Search for the cell housing the specified text and yield its [X, Y] center coordinate. 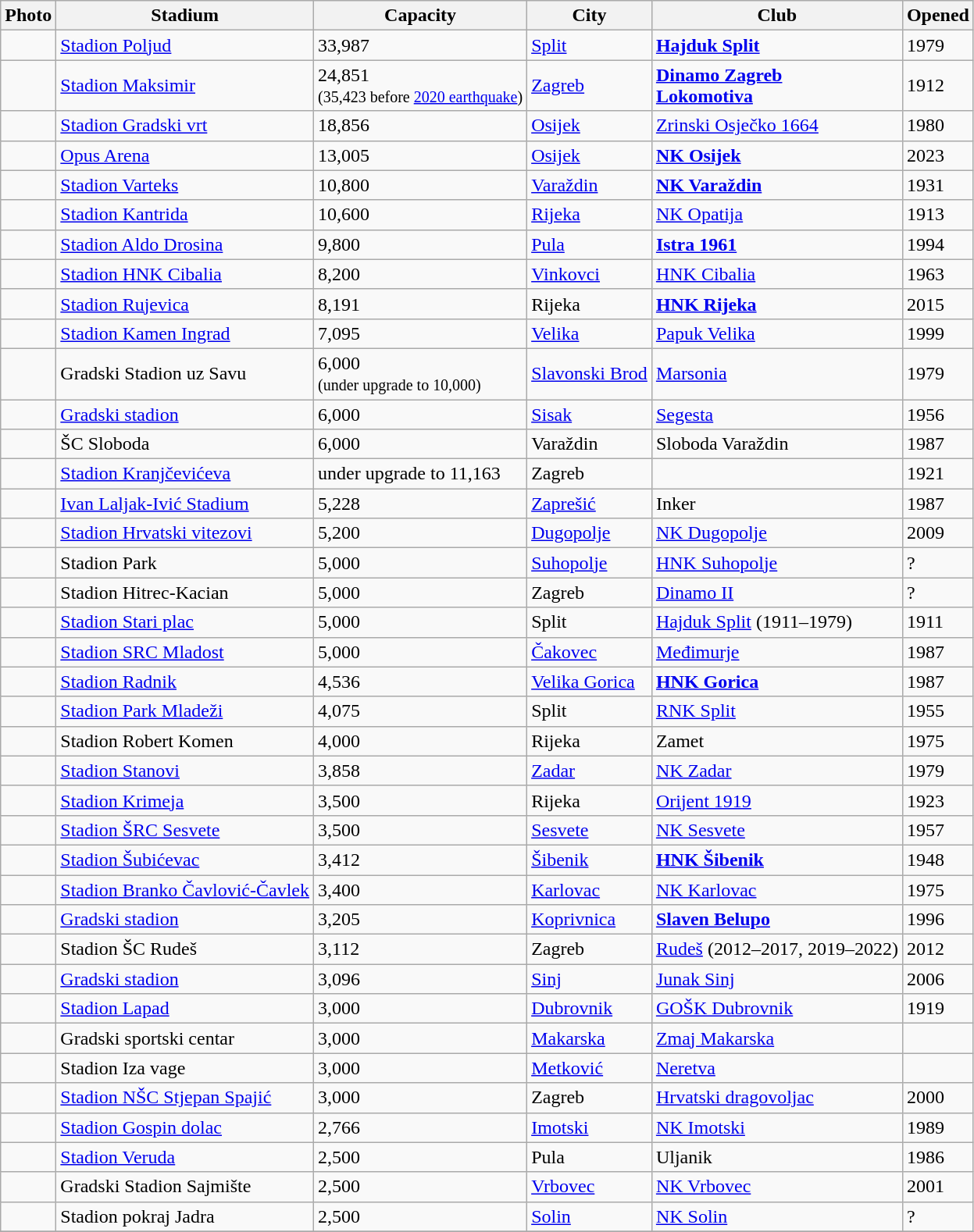
Velika Gorica [590, 682]
Stadion Varteks [185, 185]
Stadion Hitrec-Kacian [185, 593]
Stadion Maksimir [185, 86]
Stadion Radnik [185, 682]
Vinkovci [590, 274]
Stadion Aldo Drosina [185, 244]
7,095 [420, 333]
Dinamo ZagrebLokomotiva [776, 86]
Stadion Krimeja [185, 800]
18,856 [420, 126]
Stadion ŠRC Sesvete [185, 830]
Koprivnica [590, 920]
Neretva [776, 1068]
1963 [937, 274]
Zamet [776, 741]
2023 [937, 155]
5,200 [420, 533]
Vrbovec [590, 1187]
1911 [937, 622]
3,112 [420, 949]
GOŠK Dubrovnik [776, 1009]
Metković [590, 1068]
HNK Cibalia [776, 274]
Zaprešić [590, 504]
under upgrade to 11,163 [420, 474]
Orijent 1919 [776, 800]
1996 [937, 920]
NK Solin [776, 1216]
2012 [937, 949]
HNK Gorica [776, 682]
Makarska [590, 1038]
Stadion HNK Cibalia [185, 274]
Zmaj Makarska [776, 1038]
Slaven Belupo [776, 920]
10,600 [420, 215]
Karlovac [590, 889]
Čakovec [590, 652]
9,800 [420, 244]
1994 [937, 244]
City [590, 16]
Rudeš (2012–2017, 2019–2022) [776, 949]
Stadion Veruda [185, 1157]
24,851(35,423 before 2020 earthquake) [420, 86]
2006 [937, 979]
1931 [937, 185]
Gradski Stadion Sajmište [185, 1187]
2,766 [420, 1127]
1913 [937, 215]
1999 [937, 333]
1912 [937, 86]
Stadion Branko Čavlović-Čavlek [185, 889]
1989 [937, 1127]
Solin [590, 1216]
Velika [590, 333]
Dugopolje [590, 533]
Ivan Laljak-Ivić Stadium [185, 504]
5,228 [420, 504]
Stadion Stari plac [185, 622]
NK Imotski [776, 1127]
Gradski Stadion uz Savu [185, 373]
1956 [937, 415]
Slavonski Brod [590, 373]
3,096 [420, 979]
10,800 [420, 185]
Stadion Iza vage [185, 1068]
1919 [937, 1009]
4,075 [420, 711]
Stadion Gospin dolac [185, 1127]
Gradski sportski centar [185, 1038]
Stadion NŠC Stjepan Spajić [185, 1098]
Stadion Gradski vrt [185, 126]
3,858 [420, 771]
Stadion SRC Mladost [185, 652]
Marsonia [776, 373]
HNK Suhopolje [776, 563]
Imotski [590, 1127]
1986 [937, 1157]
RNK Split [776, 711]
Stadium [185, 16]
Stadion Poljud [185, 45]
Stadion Robert Komen [185, 741]
13,005 [420, 155]
Stadion Hrvatski vitezovi [185, 533]
Dubrovnik [590, 1009]
Stadion Šubićevac [185, 860]
8,200 [420, 274]
2015 [937, 304]
Sinj [590, 979]
Stadion Kamen Ingrad [185, 333]
3,205 [420, 920]
Stadion Rujevica [185, 304]
Club [776, 16]
1921 [937, 474]
Stadion Kantrida [185, 215]
2009 [937, 533]
Opus Arena [185, 155]
HNK Rijeka [776, 304]
Šibenik [590, 860]
Zadar [590, 771]
NK Varaždin [776, 185]
NK Vrbovec [776, 1187]
Photo [28, 16]
Opened [937, 16]
Zrinski Osječko 1664 [776, 126]
Stadion Park Mladeži [185, 711]
Stadion pokraj Jadra [185, 1216]
ŠC Sloboda [185, 444]
Stadion Kranjčevićeva [185, 474]
1923 [937, 800]
NK Karlovac [776, 889]
NK Zadar [776, 771]
2000 [937, 1098]
1957 [937, 830]
4,536 [420, 682]
Stadion Park [185, 563]
Sloboda Varaždin [776, 444]
Hrvatski dragovoljac [776, 1098]
HNK Šibenik [776, 860]
Uljanik [776, 1157]
Međimurje [776, 652]
Hajduk Split (1911–1979) [776, 622]
Junak Sinj [776, 979]
8,191 [420, 304]
NK Opatija [776, 215]
Inker [776, 504]
Stadion ŠC Rudeš [185, 949]
Istra 1961 [776, 244]
6,000(under upgrade to 10,000) [420, 373]
33,987 [420, 45]
Suhopolje [590, 563]
Stadion Stanovi [185, 771]
1955 [937, 711]
Hajduk Split [776, 45]
Capacity [420, 16]
1948 [937, 860]
NK Osijek [776, 155]
Papuk Velika [776, 333]
3,400 [420, 889]
NK Dugopolje [776, 533]
2001 [937, 1187]
3,412 [420, 860]
4,000 [420, 741]
Stadion Lapad [185, 1009]
Segesta [776, 415]
Sisak [590, 415]
1980 [937, 126]
Sesvete [590, 830]
NK Sesvete [776, 830]
Dinamo II [776, 593]
